For the text-containing cell, return its midpoint in [x, y] coordinate format. 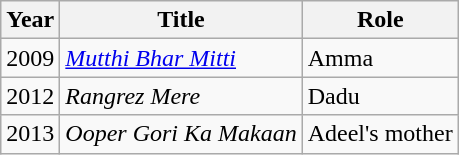
2009 [30, 58]
2012 [30, 96]
Year [30, 20]
Rangrez Mere [181, 96]
2013 [30, 134]
Title [181, 20]
Amma [380, 58]
Adeel's mother [380, 134]
Ooper Gori Ka Makaan [181, 134]
Dadu [380, 96]
Mutthi Bhar Mitti [181, 58]
Role [380, 20]
